For the text-containing cell, return its midpoint in (X, Y) coordinate format. 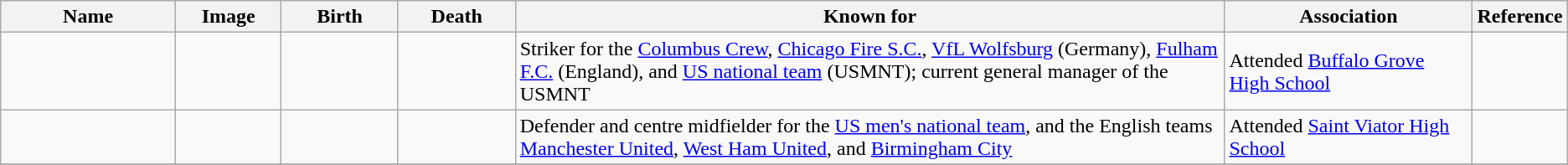
Name (89, 17)
Association (1349, 17)
Image (228, 17)
Attended Buffalo Grove High School (1349, 71)
Death (456, 17)
Known for (869, 17)
Attended Saint Viator High School (1349, 137)
Defender and centre midfielder for the US men's national team, and the English teams Manchester United, West Ham United, and Birmingham City (869, 137)
Birth (340, 17)
Reference (1519, 17)
